From the cell containing the given text, extract its center point as (x, y) coordinate. 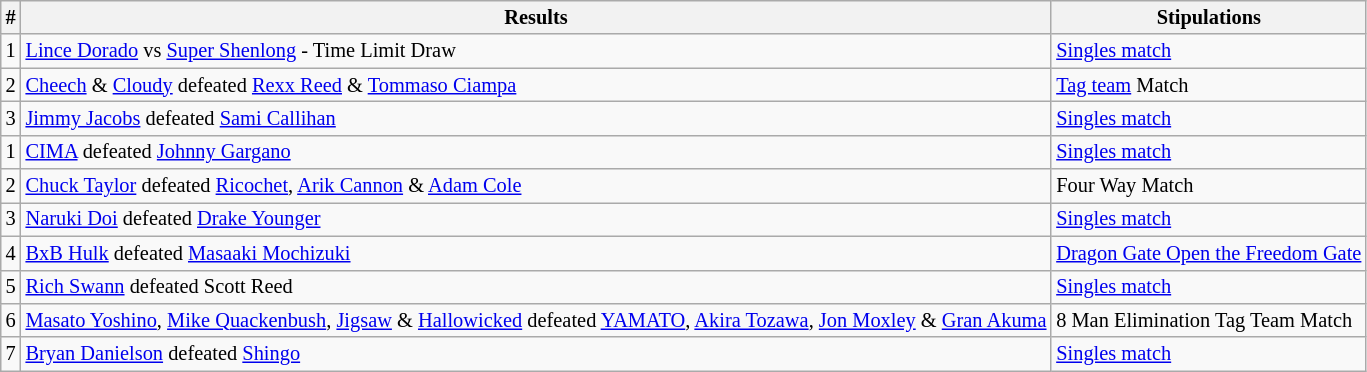
Tag team Match (1208, 85)
8 Man Elimination Tag Team Match (1208, 320)
Jimmy Jacobs defeated Sami Callihan (536, 118)
Dragon Gate Open the Freedom Gate (1208, 253)
CIMA defeated Johnny Gargano (536, 152)
5 (11, 287)
4 (11, 253)
7 (11, 354)
Bryan Danielson defeated Shingo (536, 354)
Four Way Match (1208, 186)
BxB Hulk defeated Masaaki Mochizuki (536, 253)
6 (11, 320)
Lince Dorado vs Super Shenlong - Time Limit Draw (536, 51)
Masato Yoshino, Mike Quackenbush, Jigsaw & Hallowicked defeated YAMATO, Akira Tozawa, Jon Moxley & Gran Akuma (536, 320)
Rich Swann defeated Scott Reed (536, 287)
Chuck Taylor defeated Ricochet, Arik Cannon & Adam Cole (536, 186)
Results (536, 17)
Naruki Doi defeated Drake Younger (536, 219)
# (11, 17)
Cheech & Cloudy defeated Rexx Reed & Tommaso Ciampa (536, 85)
Stipulations (1208, 17)
